Extract the (x, y) coordinate from the center of the cell holding the provided text.  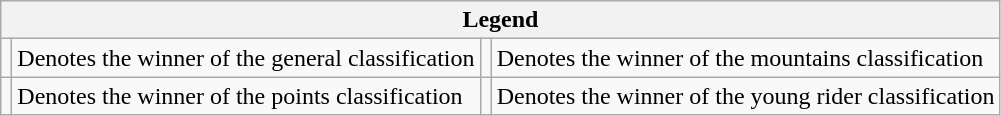
Denotes the winner of the general classification (246, 58)
Legend (500, 20)
Denotes the winner of the young rider classification (746, 96)
Denotes the winner of the mountains classification (746, 58)
Denotes the winner of the points classification (246, 96)
